Extract the [X, Y] coordinate from the center of the cell holding the provided text.  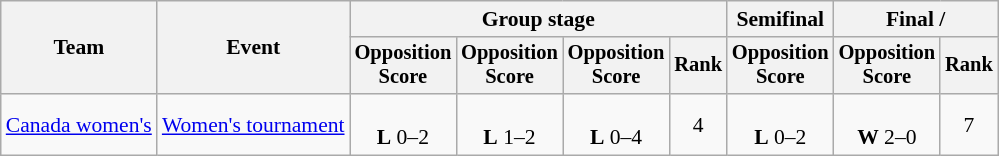
L 1–2 [510, 124]
Team [79, 48]
W 2–0 [888, 124]
4 [698, 124]
L 0–4 [616, 124]
Final / [916, 19]
Women's tournament [254, 124]
Event [254, 48]
Canada women's [79, 124]
Semifinal [780, 19]
Group stage [538, 19]
7 [969, 124]
